Determine the (x, y) coordinate at the center of the cell enclosing the given text.  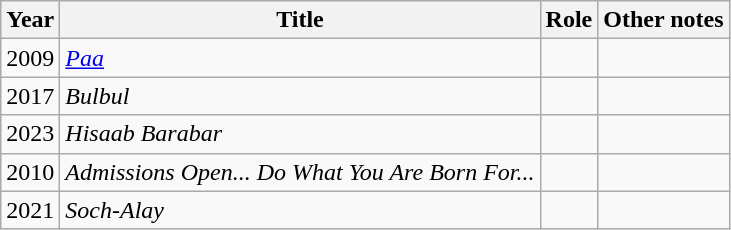
Hisaab Barabar (300, 134)
Admissions Open... Do What You Are Born For... (300, 172)
2023 (30, 134)
Role (569, 20)
Year (30, 20)
2021 (30, 210)
2017 (30, 96)
Other notes (664, 20)
Paa (300, 58)
Title (300, 20)
2009 (30, 58)
2010 (30, 172)
Bulbul (300, 96)
Soch-Alay (300, 210)
